Scan for the cell matching the given text and deliver its [X, Y] coordinate at center. 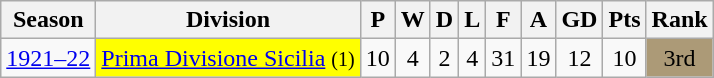
D [444, 20]
Rank [680, 20]
Prima Divisione Sicilia (1) [228, 58]
W [412, 20]
19 [538, 58]
F [504, 20]
A [538, 20]
2 [444, 58]
31 [504, 58]
12 [580, 58]
1921–22 [48, 58]
GD [580, 20]
3rd [680, 58]
L [472, 20]
Pts [624, 20]
P [378, 20]
Division [228, 20]
Season [48, 20]
